Identify which cell holds the provided text, then report its (X, Y) central coordinate. 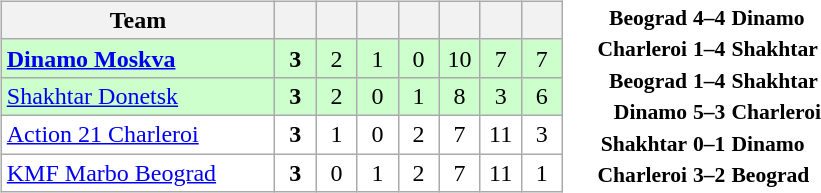
Dinamo Moskva (138, 58)
5–3 (710, 112)
3–2 (710, 175)
Action 21 Charleroi (138, 134)
4–4 (710, 17)
10 (460, 58)
6 (542, 96)
Shakhtar Donetsk (138, 96)
Team (138, 20)
0–1 (710, 143)
KMF Marbo Beograd (138, 173)
Shakhtar (642, 143)
8 (460, 96)
Dinamo (642, 112)
